Pinpoint the cell where the given text exists, returning its [X, Y] midpoint coordinate. 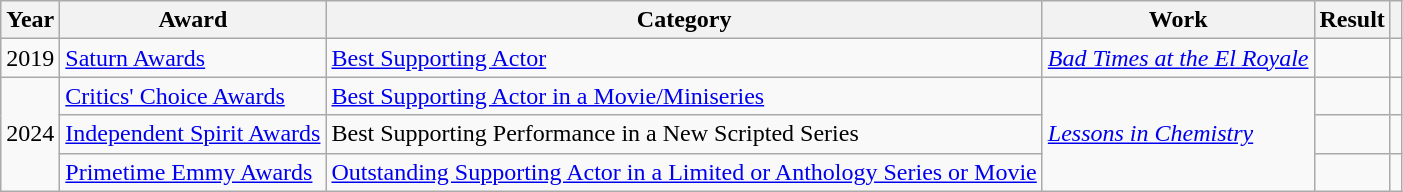
Bad Times at the El Royale [1178, 58]
Year [30, 20]
Lessons in Chemistry [1178, 134]
Primetime Emmy Awards [193, 172]
Award [193, 20]
Best Supporting Actor in a Movie/Miniseries [684, 96]
Outstanding Supporting Actor in a Limited or Anthology Series or Movie [684, 172]
Result [1352, 20]
Critics' Choice Awards [193, 96]
2019 [30, 58]
Category [684, 20]
Best Supporting Actor [684, 58]
Saturn Awards [193, 58]
Independent Spirit Awards [193, 134]
Best Supporting Performance in a New Scripted Series [684, 134]
2024 [30, 134]
Work [1178, 20]
